From the cell containing the given text, extract its center point as [X, Y] coordinate. 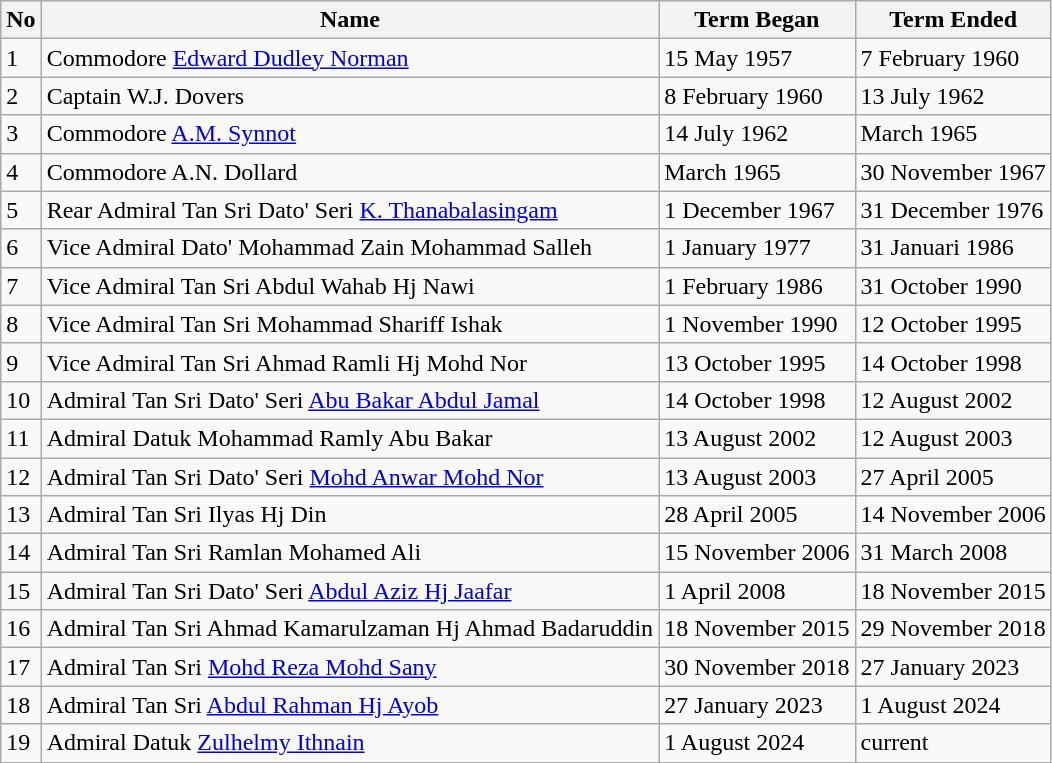
No [21, 20]
Admiral Tan Sri Abdul Rahman Hj Ayob [350, 705]
Name [350, 20]
27 April 2005 [953, 477]
7 [21, 286]
Rear Admiral Tan Sri Dato' Seri K. Thanabalasingam [350, 210]
Vice Admiral Tan Sri Ahmad Ramli Hj Mohd Nor [350, 362]
1 December 1967 [757, 210]
Admiral Tan Sri Dato' Seri Mohd Anwar Mohd Nor [350, 477]
3 [21, 134]
Vice Admiral Tan Sri Abdul Wahab Hj Nawi [350, 286]
18 [21, 705]
8 [21, 324]
12 October 1995 [953, 324]
13 August 2003 [757, 477]
1 February 1986 [757, 286]
5 [21, 210]
Admiral Tan Sri Mohd Reza Mohd Sany [350, 667]
2 [21, 96]
4 [21, 172]
15 [21, 591]
31 October 1990 [953, 286]
28 April 2005 [757, 515]
13 August 2002 [757, 438]
14 July 1962 [757, 134]
Vice Admiral Dato' Mohammad Zain Mohammad Salleh [350, 248]
1 April 2008 [757, 591]
1 January 1977 [757, 248]
9 [21, 362]
Admiral Datuk Mohammad Ramly Abu Bakar [350, 438]
11 [21, 438]
31 March 2008 [953, 553]
16 [21, 629]
13 July 1962 [953, 96]
30 November 2018 [757, 667]
15 November 2006 [757, 553]
31 Januari 1986 [953, 248]
Term Began [757, 20]
1 November 1990 [757, 324]
Admiral Datuk Zulhelmy Ithnain [350, 743]
17 [21, 667]
Commodore A.N. Dollard [350, 172]
Admiral Tan Sri Dato' Seri Abdul Aziz Hj Jaafar [350, 591]
Admiral Tan Sri Ilyas Hj Din [350, 515]
12 August 2002 [953, 400]
current [953, 743]
13 [21, 515]
Commodore A.M. Synnot [350, 134]
10 [21, 400]
12 [21, 477]
Admiral Tan Sri Ramlan Mohamed Ali [350, 553]
Vice Admiral Tan Sri Mohammad Shariff Ishak [350, 324]
8 February 1960 [757, 96]
14 November 2006 [953, 515]
31 December 1976 [953, 210]
30 November 1967 [953, 172]
12 August 2003 [953, 438]
Term Ended [953, 20]
13 October 1995 [757, 362]
15 May 1957 [757, 58]
7 February 1960 [953, 58]
19 [21, 743]
6 [21, 248]
Captain W.J. Dovers [350, 96]
Admiral Tan Sri Ahmad Kamarulzaman Hj Ahmad Badaruddin [350, 629]
Admiral Tan Sri Dato' Seri Abu Bakar Abdul Jamal [350, 400]
29 November 2018 [953, 629]
Commodore Edward Dudley Norman [350, 58]
14 [21, 553]
1 [21, 58]
